Extract the [x, y] coordinate from the center of the cell holding the provided text.  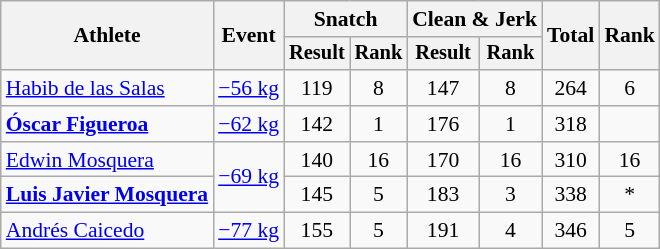
Event [248, 36]
Andrés Caicedo [107, 231]
176 [443, 124]
6 [630, 88]
140 [317, 160]
346 [570, 231]
−69 kg [248, 178]
155 [317, 231]
119 [317, 88]
Luis Javier Mosquera [107, 195]
−56 kg [248, 88]
Edwin Mosquera [107, 160]
338 [570, 195]
Habib de las Salas [107, 88]
* [630, 195]
183 [443, 195]
−62 kg [248, 124]
Total [570, 36]
170 [443, 160]
Óscar Figueroa [107, 124]
142 [317, 124]
Snatch [346, 19]
3 [510, 195]
310 [570, 160]
Athlete [107, 36]
147 [443, 88]
4 [510, 231]
191 [443, 231]
145 [317, 195]
318 [570, 124]
264 [570, 88]
Clean & Jerk [474, 19]
−77 kg [248, 231]
